Scan for the cell matching the given text and deliver its [x, y] coordinate at center. 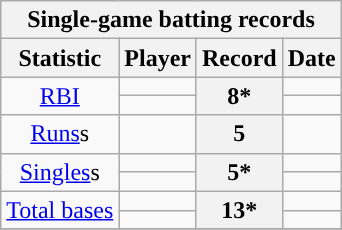
Singless [60, 172]
Player [158, 58]
Runss [60, 134]
Statistic [60, 58]
5* [239, 172]
5 [239, 134]
Single-game batting records [171, 20]
Total bases [60, 210]
8* [239, 96]
Date [312, 58]
Record [239, 58]
13* [239, 210]
RBI [60, 96]
